Provide the (x, y) coordinate of the cell's center where the given text is located.  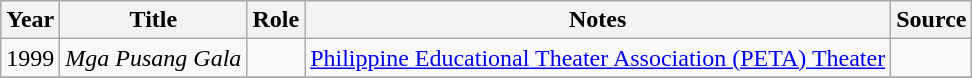
Notes (598, 20)
Title (154, 20)
Source (932, 20)
Year (30, 20)
Philippine Educational Theater Association (PETA) Theater (598, 58)
Role (276, 20)
1999 (30, 58)
Mga Pusang Gala (154, 58)
